Identify which cell holds the provided text, then report its [x, y] central coordinate. 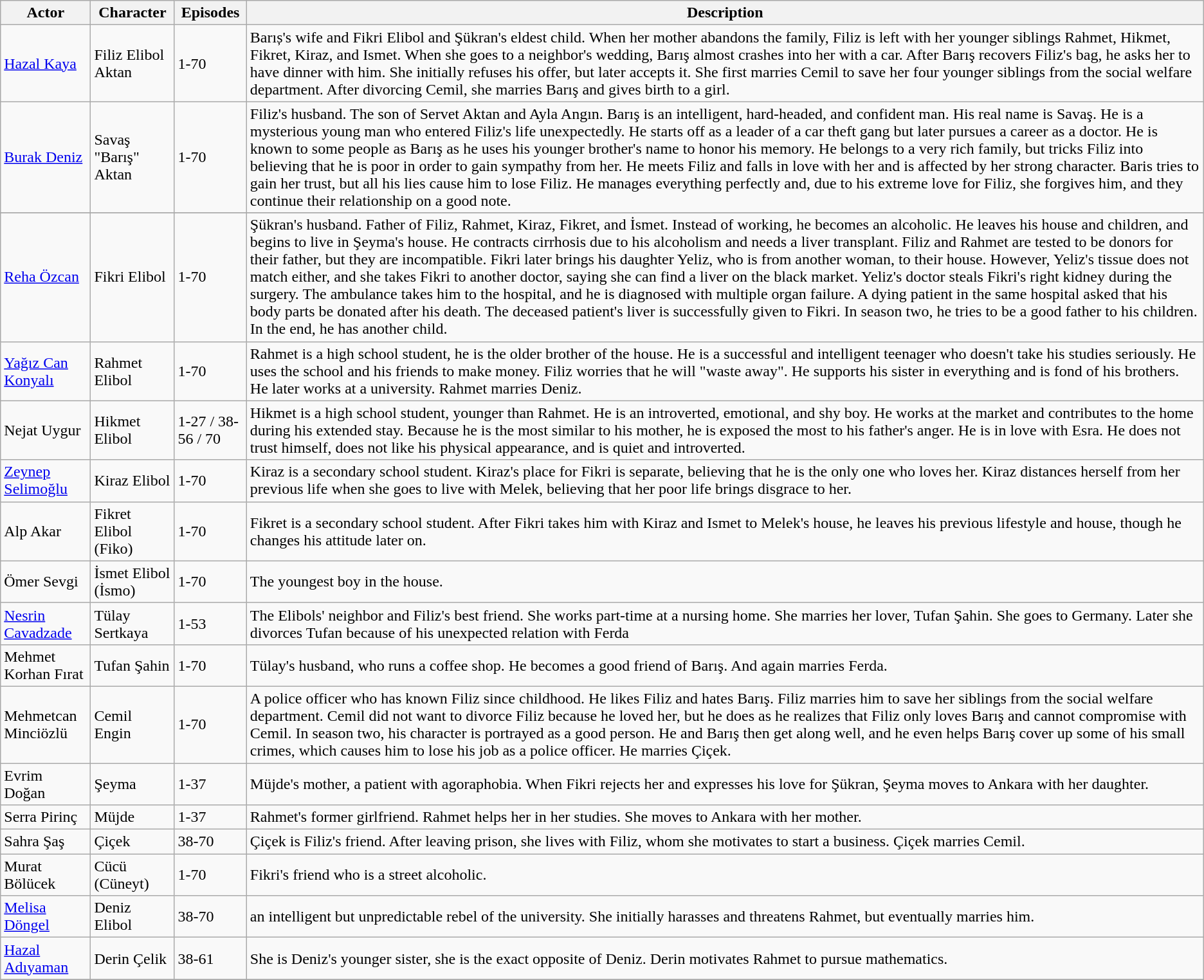
Fikret Elibol (Fiko) [132, 531]
Yağız Can Konyalı [46, 371]
1-53 [210, 624]
Rahmet's former girlfriend. Rahmet helps her in her studies. She moves to Ankara with her mother. [725, 817]
Hazal Kaya [46, 63]
Sahra Şaş [46, 842]
İsmet Elibol (İsmo) [132, 581]
Müjde [132, 817]
Nejat Uygur [46, 430]
Fikri Elibol [132, 277]
Hazal Adıyaman [46, 958]
Nesrin Cavadzade [46, 624]
Cemil Engin [132, 724]
Evrim Doğan [46, 783]
Character [132, 13]
Mehmet Korhan Fırat [46, 665]
Burak Deniz [46, 157]
Reha Özcan [46, 277]
Şeyma [132, 783]
1-27 / 38-56 / 70 [210, 430]
Actor [46, 13]
Fikri's friend who is a street alcoholic. [725, 875]
Melisa Döngel [46, 917]
Tülay Sertkaya [132, 624]
Episodes [210, 13]
Kiraz Elibol [132, 481]
Filiz Elibol Aktan [132, 63]
38-61 [210, 958]
Rahmet Elibol [132, 371]
Murat Bölücek [46, 875]
She is Deniz's younger sister, she is the exact opposite of Deniz. Derin motivates Rahmet to pursue mathematics. [725, 958]
Deniz Elibol [132, 917]
Hikmet Elibol [132, 430]
Ömer Sevgi [46, 581]
Serra Pirinç [46, 817]
Mehmetcan Minciözlü [46, 724]
Tufan Şahin [132, 665]
Tülay's husband, who runs a coffee shop. He becomes a good friend of Barış. And again marries Ferda. [725, 665]
Çiçek is Filiz's friend. After leaving prison, she lives with Filiz, whom she motivates to start a business. Çiçek marries Cemil. [725, 842]
Description [725, 13]
an intelligent but unpredictable rebel of the university. She initially harasses and threatens Rahmet, but eventually marries him. [725, 917]
The youngest boy in the house. [725, 581]
Derin Çelik [132, 958]
Alp Akar [46, 531]
Müjde's mother, a patient with agoraphobia. When Fikri rejects her and expresses his love for Şükran, Şeyma moves to Ankara with her daughter. [725, 783]
Çiçek [132, 842]
Zeynep Selimoğlu [46, 481]
Cücü (Cüneyt) [132, 875]
Savaş "Barış" Aktan [132, 157]
